Capture the cell that displays the provided text and extract its [X, Y] central coordinate. 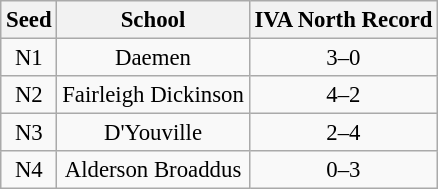
3–0 [344, 58]
Seed [29, 20]
D'Youville [153, 133]
Alderson Broaddus [153, 170]
2–4 [344, 133]
Daemen [153, 58]
School [153, 20]
4–2 [344, 95]
IVA North Record [344, 20]
N3 [29, 133]
0–3 [344, 170]
N1 [29, 58]
N2 [29, 95]
Fairleigh Dickinson [153, 95]
N4 [29, 170]
